Search for the cell housing the specified text and yield its (x, y) center coordinate. 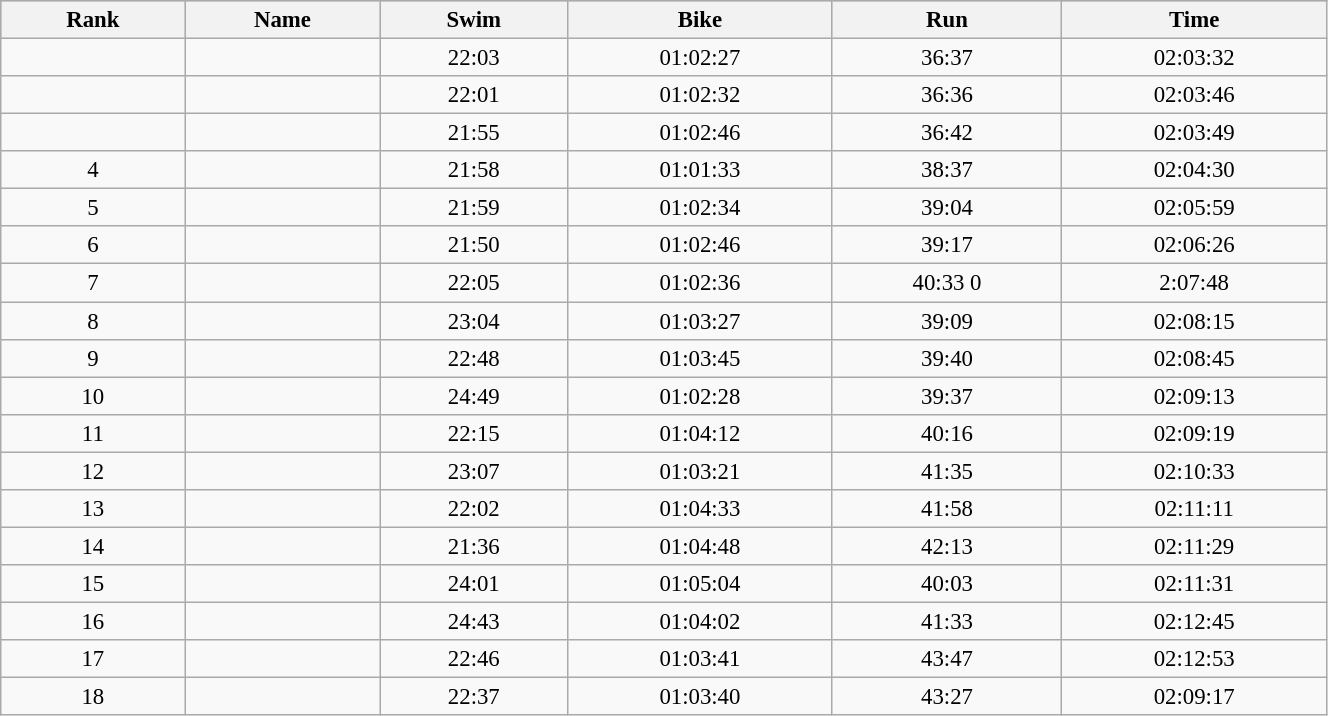
01:02:32 (700, 95)
02:09:17 (1194, 697)
40:16 (947, 433)
02:03:49 (1194, 133)
01:04:48 (700, 546)
5 (93, 208)
22:05 (474, 283)
01:02:36 (700, 283)
01:02:28 (700, 396)
7 (93, 283)
01:03:40 (700, 697)
39:37 (947, 396)
Bike (700, 20)
02:03:46 (1194, 95)
13 (93, 509)
23:04 (474, 321)
Name (282, 20)
8 (93, 321)
24:01 (474, 584)
38:37 (947, 170)
24:49 (474, 396)
21:58 (474, 170)
22:37 (474, 697)
39:17 (947, 245)
02:12:53 (1194, 659)
39:09 (947, 321)
14 (93, 546)
01:03:45 (700, 358)
21:36 (474, 546)
16 (93, 621)
11 (93, 433)
2:07:48 (1194, 283)
Swim (474, 20)
22:03 (474, 58)
39:40 (947, 358)
36:36 (947, 95)
01:04:12 (700, 433)
15 (93, 584)
43:47 (947, 659)
18 (93, 697)
01:04:33 (700, 509)
02:09:19 (1194, 433)
41:33 (947, 621)
02:08:45 (1194, 358)
36:37 (947, 58)
22:02 (474, 509)
17 (93, 659)
Run (947, 20)
02:08:15 (1194, 321)
23:07 (474, 471)
22:01 (474, 95)
Rank (93, 20)
01:02:27 (700, 58)
21:50 (474, 245)
10 (93, 396)
22:15 (474, 433)
01:05:04 (700, 584)
21:59 (474, 208)
02:04:30 (1194, 170)
02:11:11 (1194, 509)
22:48 (474, 358)
01:03:21 (700, 471)
40:33 0 (947, 283)
02:11:29 (1194, 546)
01:03:41 (700, 659)
12 (93, 471)
01:02:34 (700, 208)
02:12:45 (1194, 621)
21:55 (474, 133)
24:43 (474, 621)
02:03:32 (1194, 58)
42:13 (947, 546)
41:35 (947, 471)
4 (93, 170)
22:46 (474, 659)
Time (1194, 20)
02:11:31 (1194, 584)
43:27 (947, 697)
02:06:26 (1194, 245)
40:03 (947, 584)
39:04 (947, 208)
01:04:02 (700, 621)
6 (93, 245)
9 (93, 358)
02:05:59 (1194, 208)
02:09:13 (1194, 396)
02:10:33 (1194, 471)
41:58 (947, 509)
36:42 (947, 133)
01:03:27 (700, 321)
01:01:33 (700, 170)
